Detect which cell encompasses the target text, then output its (X, Y) center coordinate. 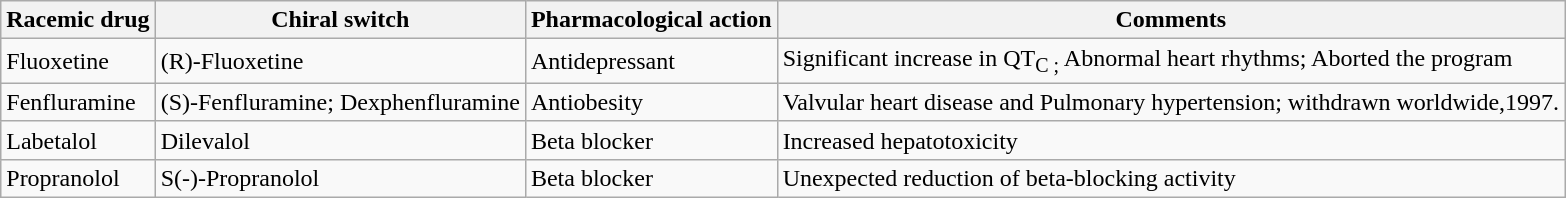
Chiral switch (340, 20)
Fenfluramine (78, 102)
(R)-Fluoxetine (340, 61)
Dilevalol (340, 140)
Increased hepatotoxicity (1171, 140)
Racemic drug (78, 20)
Unexpected reduction of beta-blocking activity (1171, 178)
Antidepressant (651, 61)
Antiobesity (651, 102)
Comments (1171, 20)
Pharmacological action (651, 20)
(S)-Fenfluramine; Dexphenfluramine (340, 102)
Valvular heart disease and Pulmonary hypertension; withdrawn worldwide,1997. (1171, 102)
S(-)-Propranolol (340, 178)
Propranolol (78, 178)
Significant increase in QTC ; Abnormal heart rhythms; Aborted the program (1171, 61)
Fluoxetine (78, 61)
Labetalol (78, 140)
